For the text-containing cell, return its midpoint in [X, Y] coordinate format. 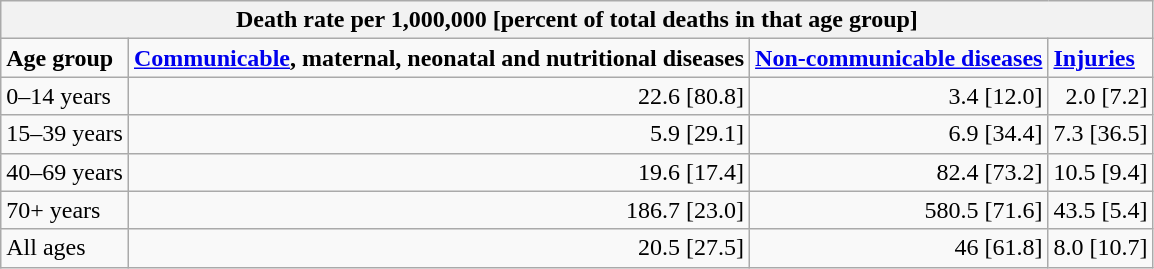
7.3 [36.5] [1100, 134]
5.9 [29.1] [438, 134]
82.4 [73.2] [899, 172]
15–39 years [65, 134]
10.5 [9.4] [1100, 172]
8.0 [10.7] [1100, 248]
46 [61.8] [899, 248]
All ages [65, 248]
186.7 [23.0] [438, 210]
0–14 years [65, 96]
Non-communicable diseases [899, 58]
580.5 [71.6] [899, 210]
Injuries [1100, 58]
Death rate per 1,000,000 [percent of total deaths in that age group] [577, 20]
40–69 years [65, 172]
20.5 [27.5] [438, 248]
6.9 [34.4] [899, 134]
Communicable, maternal, neonatal and nutritional diseases [438, 58]
2.0 [7.2] [1100, 96]
22.6 [80.8] [438, 96]
70+ years [65, 210]
19.6 [17.4] [438, 172]
Age group [65, 58]
3.4 [12.0] [899, 96]
43.5 [5.4] [1100, 210]
